Identify which cell holds the provided text, then report its (X, Y) central coordinate. 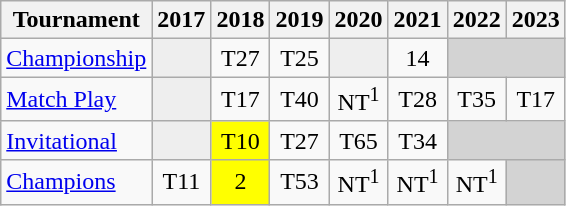
T35 (476, 100)
2022 (476, 20)
T40 (300, 100)
Invitational (76, 140)
2023 (536, 20)
2019 (300, 20)
2021 (418, 20)
2020 (358, 20)
Championship (76, 58)
T34 (418, 140)
2 (240, 182)
2017 (182, 20)
T10 (240, 140)
T28 (418, 100)
T53 (300, 182)
T65 (358, 140)
T25 (300, 58)
14 (418, 58)
T11 (182, 182)
Champions (76, 182)
Match Play (76, 100)
2018 (240, 20)
Tournament (76, 20)
